Output the [X, Y] coordinate of the center of the cell containing the given text.  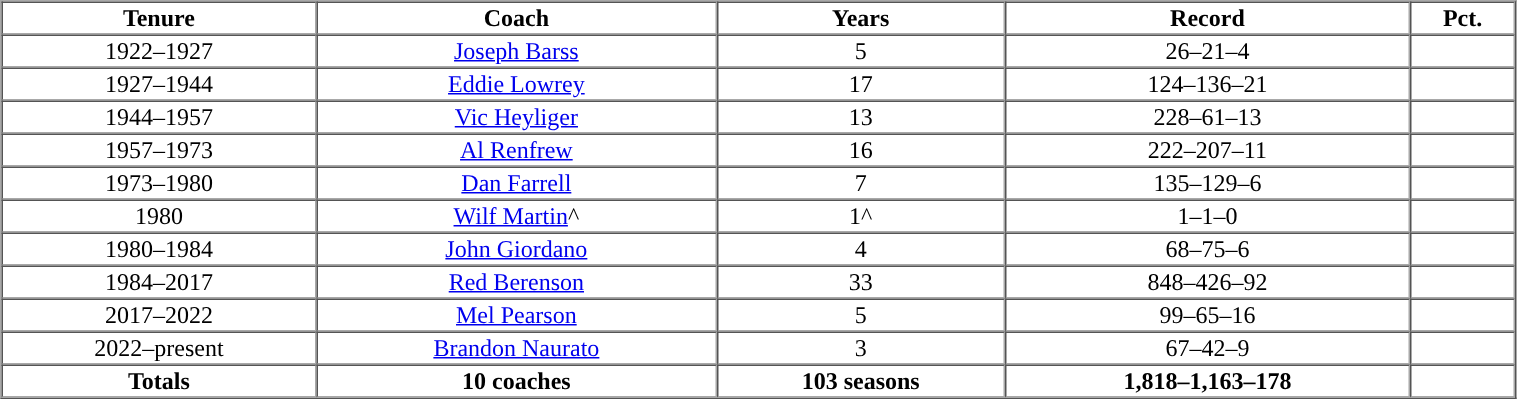
Dan Farrell [516, 182]
1980–1984 [160, 248]
2022–present [160, 348]
Vic Heyliger [516, 116]
Brandon Naurato [516, 348]
Joseph Barss [516, 50]
Tenure [160, 18]
99–65–16 [1208, 314]
4 [860, 248]
Coach [516, 18]
1922–1927 [160, 50]
103 seasons [860, 380]
33 [860, 282]
2017–2022 [160, 314]
7 [860, 182]
1^ [860, 216]
1927–1944 [160, 84]
John Giordano [516, 248]
1984–2017 [160, 282]
68–75–6 [1208, 248]
13 [860, 116]
1973–1980 [160, 182]
Mel Pearson [516, 314]
1–1–0 [1208, 216]
124–136–21 [1208, 84]
1,818–1,163–178 [1208, 380]
67–42–9 [1208, 348]
228–61–13 [1208, 116]
1957–1973 [160, 150]
3 [860, 348]
10 coaches [516, 380]
222–207–11 [1208, 150]
848–426–92 [1208, 282]
Record [1208, 18]
Totals [160, 380]
135–129–6 [1208, 182]
1980 [160, 216]
Years [860, 18]
16 [860, 150]
Al Renfrew [516, 150]
Eddie Lowrey [516, 84]
Pct. [1462, 18]
17 [860, 84]
Red Berenson [516, 282]
26–21–4 [1208, 50]
Wilf Martin^ [516, 216]
1944–1957 [160, 116]
